Pinpoint the cell where the given text exists, returning its (X, Y) midpoint coordinate. 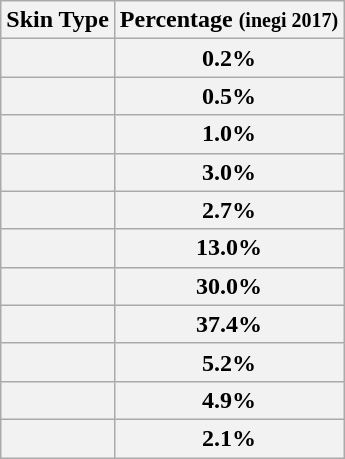
5.2% (228, 362)
37.4% (228, 324)
4.9% (228, 400)
0.2% (228, 58)
Skin Type (58, 20)
3.0% (228, 172)
0.5% (228, 96)
1.0% (228, 134)
2.7% (228, 210)
30.0% (228, 286)
Percentage (inegi 2017) (228, 20)
2.1% (228, 438)
13.0% (228, 248)
